From the cell containing the given text, extract its center point as [x, y] coordinate. 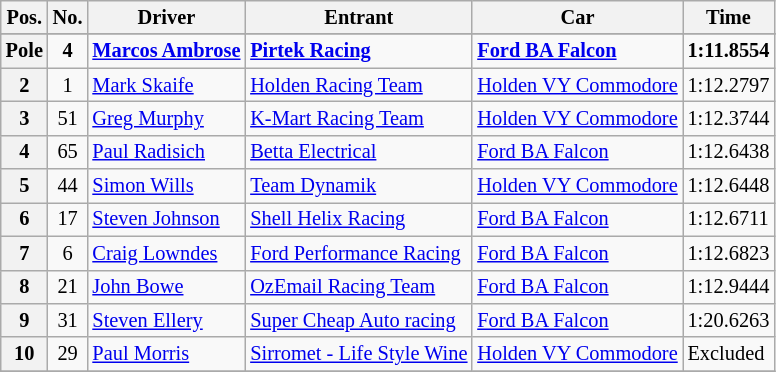
Pole [24, 51]
Car [577, 17]
OzEmail Racing Team [358, 287]
1 [68, 85]
Mark Skaife [166, 85]
10 [24, 354]
Pirtek Racing [358, 51]
3 [24, 118]
29 [68, 354]
2 [24, 85]
7 [24, 253]
1:12.6448 [729, 186]
Steven Johnson [166, 219]
Pos. [24, 17]
17 [68, 219]
21 [68, 287]
Excluded [729, 354]
Super Cheap Auto racing [358, 320]
Time [729, 17]
Ford Performance Racing [358, 253]
Sirromet - Life Style Wine [358, 354]
Greg Murphy [166, 118]
Paul Radisich [166, 152]
1:12.2797 [729, 85]
1:12.3744 [729, 118]
Steven Ellery [166, 320]
John Bowe [166, 287]
1:20.6263 [729, 320]
1:12.6711 [729, 219]
Shell Helix Racing [358, 219]
51 [68, 118]
44 [68, 186]
31 [68, 320]
1:12.9444 [729, 287]
5 [24, 186]
Entrant [358, 17]
K-Mart Racing Team [358, 118]
Team Dynamik [358, 186]
Betta Electrical [358, 152]
1:11.8554 [729, 51]
Driver [166, 17]
1:12.6823 [729, 253]
No. [68, 17]
8 [24, 287]
9 [24, 320]
65 [68, 152]
1:12.6438 [729, 152]
Marcos Ambrose [166, 51]
Paul Morris [166, 354]
Craig Lowndes [166, 253]
Simon Wills [166, 186]
Holden Racing Team [358, 85]
